Identify which cell holds the provided text, then report its [X, Y] central coordinate. 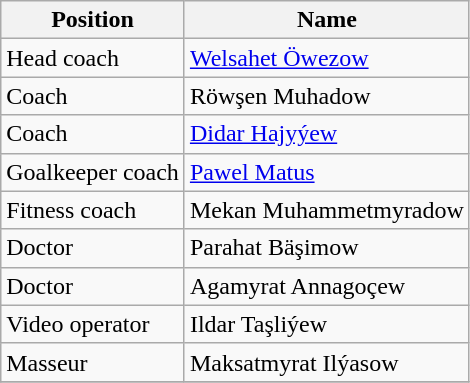
Parahat Bäşimow [326, 248]
Video operator [93, 324]
Mekan Muhammetmyradow [326, 210]
Welsahet Öwezow [326, 58]
Pawel Matus [326, 172]
Goalkeeper coach [93, 172]
Ildar Taşliýew [326, 324]
Head coach [93, 58]
Agamyrat Annagoçew [326, 286]
Röwşen Muhadow [326, 96]
Name [326, 20]
Didar Hajyýew [326, 134]
Fitness coach [93, 210]
Masseur [93, 362]
Maksatmyrat Ilýasow [326, 362]
Position [93, 20]
